Detect which cell encompasses the target text, then output its [X, Y] center coordinate. 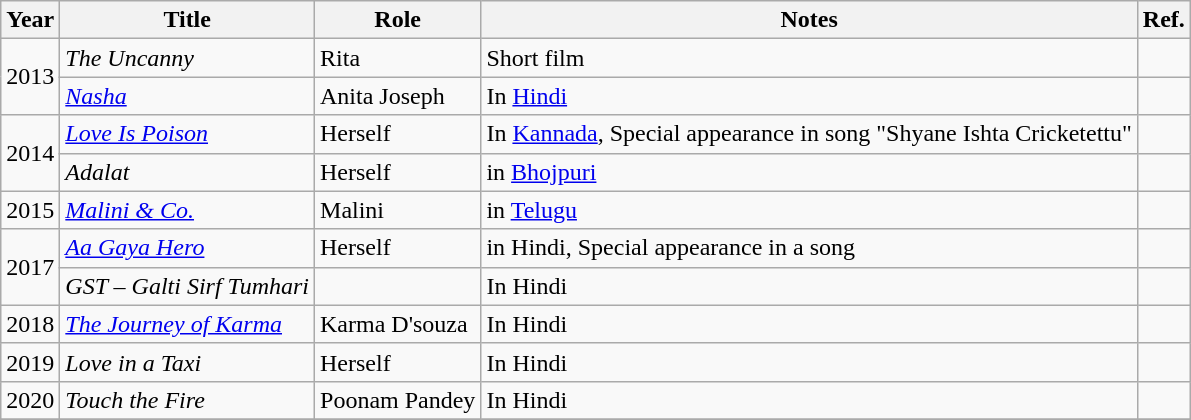
Nasha [188, 96]
in Telugu [809, 210]
2017 [30, 267]
GST – Galti Sirf Tumhari [188, 286]
Poonam Pandey [398, 400]
Adalat [188, 172]
Malini & Co. [188, 210]
2019 [30, 362]
2020 [30, 400]
2015 [30, 210]
in Hindi, Special appearance in a song [809, 248]
Title [188, 20]
Short film [809, 58]
Touch the Fire [188, 400]
2018 [30, 324]
2013 [30, 77]
Love Is Poison [188, 134]
Anita Joseph [398, 96]
Ref. [1164, 20]
in Bhojpuri [809, 172]
2014 [30, 153]
Aa Gaya Hero [188, 248]
The Uncanny [188, 58]
In Kannada, Special appearance in song "Shyane Ishta Cricketettu" [809, 134]
Karma D'souza [398, 324]
Malini [398, 210]
Love in a Taxi [188, 362]
Notes [809, 20]
Role [398, 20]
The Journey of Karma [188, 324]
Rita [398, 58]
Year [30, 20]
